Output the [x, y] coordinate of the center of the cell containing the given text.  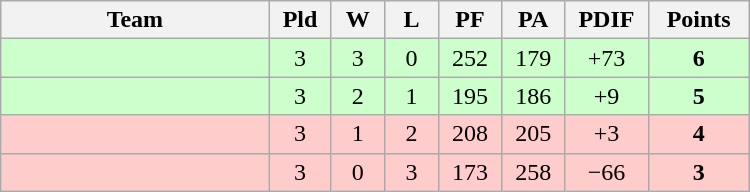
5 [698, 96]
−66 [606, 172]
179 [534, 58]
PF [470, 20]
173 [470, 172]
PDIF [606, 20]
PA [534, 20]
208 [470, 134]
6 [698, 58]
+9 [606, 96]
Points [698, 20]
258 [534, 172]
4 [698, 134]
+3 [606, 134]
+73 [606, 58]
205 [534, 134]
Pld [300, 20]
Team [135, 20]
252 [470, 58]
186 [534, 96]
195 [470, 96]
L [412, 20]
W [358, 20]
